Detect which cell encompasses the target text, then output its (X, Y) center coordinate. 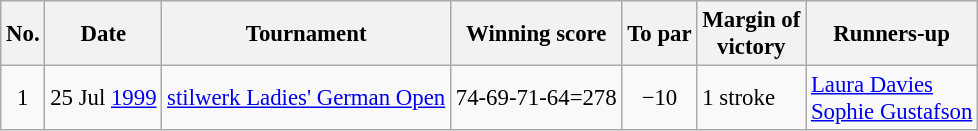
25 Jul 1999 (104, 98)
Tournament (306, 34)
1 stroke (752, 98)
stilwerk Ladies' German Open (306, 98)
To par (660, 34)
Winning score (536, 34)
Date (104, 34)
Runners-up (892, 34)
1 (23, 98)
Margin ofvictory (752, 34)
74-69-71-64=278 (536, 98)
−10 (660, 98)
Laura Davies Sophie Gustafson (892, 98)
No. (23, 34)
